Detect which cell encompasses the target text, then output its [x, y] center coordinate. 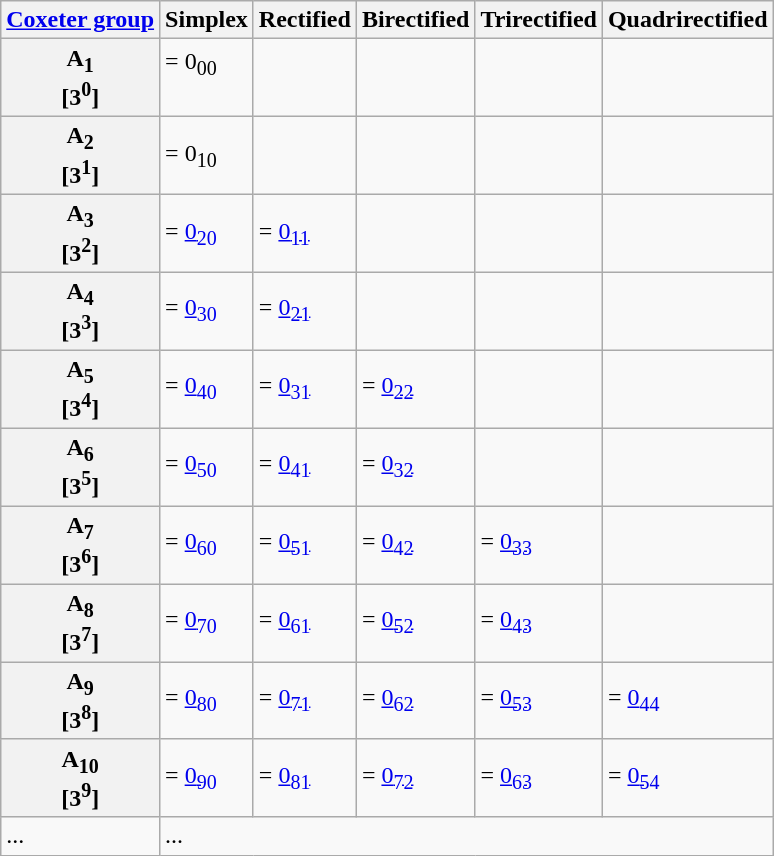
A4[33] [80, 311]
= 010 [207, 156]
= 052 [416, 623]
= 060 [207, 545]
= 033 [538, 545]
= 070 [207, 623]
A7[36] [80, 545]
= 031 [304, 389]
A10[39] [80, 778]
Simplex [207, 20]
A6[35] [80, 467]
= 043 [538, 623]
= 080 [207, 701]
= 011 [304, 233]
= 032 [416, 467]
Birectified [416, 20]
Quadrirectified [688, 20]
A1[30] [80, 78]
= 000 [207, 78]
= 061 [304, 623]
= 040 [207, 389]
A9[38] [80, 701]
= 053 [538, 701]
= 090 [207, 778]
= 041 [304, 467]
Coxeter group [80, 20]
= 062 [416, 701]
A8[37] [80, 623]
A5[34] [80, 389]
= 071 [304, 701]
= 051 [304, 545]
A2[31] [80, 156]
= 050 [207, 467]
= 063 [538, 778]
= 072 [416, 778]
= 030 [207, 311]
= 044 [688, 701]
= 022 [416, 389]
Trirectified [538, 20]
= 042 [416, 545]
Rectified [304, 20]
= 081 [304, 778]
A3[32] [80, 233]
= 054 [688, 778]
= 021 [304, 311]
= 020 [207, 233]
